Identify which cell holds the provided text, then report its [x, y] central coordinate. 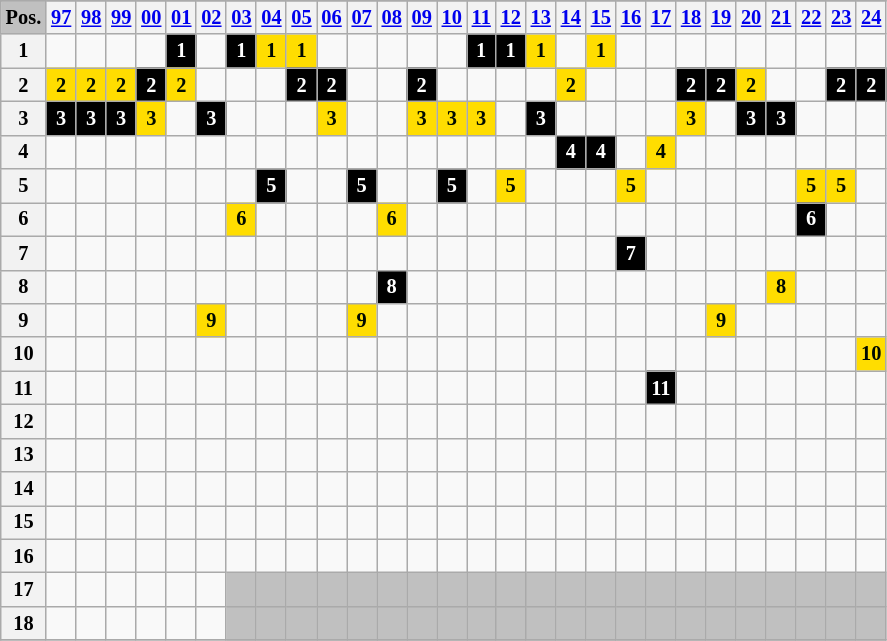
98 [91, 17]
Pos. [24, 17]
07 [362, 17]
08 [392, 17]
99 [121, 17]
97 [61, 17]
09 [422, 17]
06 [332, 17]
19 [721, 17]
02 [211, 17]
22 [811, 17]
21 [781, 17]
20 [751, 17]
23 [841, 17]
24 [871, 17]
00 [151, 17]
01 [181, 17]
04 [271, 17]
03 [241, 17]
05 [301, 17]
